Determine the [X, Y] coordinate at the center of the cell enclosing the given text.  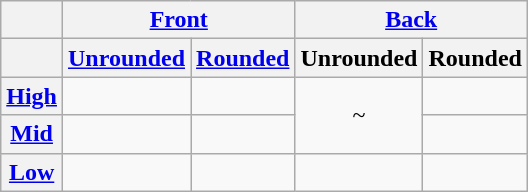
Front [179, 20]
High [32, 96]
Back [411, 20]
~ [359, 115]
Low [32, 172]
Mid [32, 134]
